Output the (X, Y) coordinate of the center of the cell containing the given text.  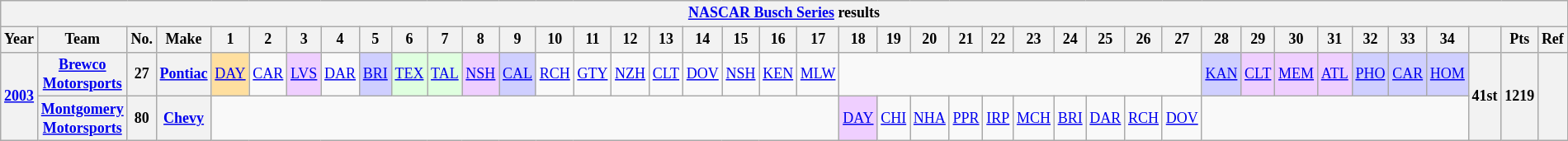
3 (304, 40)
CAL (518, 74)
CHI (894, 119)
16 (778, 40)
Chevy (183, 119)
4 (340, 40)
PPR (966, 119)
14 (702, 40)
2003 (20, 96)
23 (1034, 40)
KAN (1221, 74)
Pts (1520, 40)
30 (1296, 40)
8 (480, 40)
Pontiac (183, 74)
NHA (930, 119)
33 (1408, 40)
Ref (1553, 40)
No. (142, 40)
Year (20, 40)
HOM (1448, 74)
2 (268, 40)
MEM (1296, 74)
IRP (999, 119)
1 (230, 40)
7 (445, 40)
26 (1144, 40)
24 (1070, 40)
5 (375, 40)
ATL (1334, 74)
NASCAR Busch Series results (784, 13)
PHO (1370, 74)
GTY (593, 74)
34 (1448, 40)
80 (142, 119)
6 (409, 40)
Montgomery Motorsports (83, 119)
LVS (304, 74)
17 (817, 40)
MCH (1034, 119)
NZH (631, 74)
KEN (778, 74)
TAL (445, 74)
22 (999, 40)
28 (1221, 40)
MLW (817, 74)
12 (631, 40)
19 (894, 40)
Make (183, 40)
25 (1106, 40)
21 (966, 40)
15 (741, 40)
TEX (409, 74)
32 (1370, 40)
18 (858, 40)
Team (83, 40)
31 (1334, 40)
20 (930, 40)
1219 (1520, 96)
29 (1258, 40)
11 (593, 40)
41st (1485, 96)
13 (665, 40)
9 (518, 40)
10 (555, 40)
Brewco Motorsports (83, 74)
